Pinpoint the cell where the given text exists, returning its [x, y] midpoint coordinate. 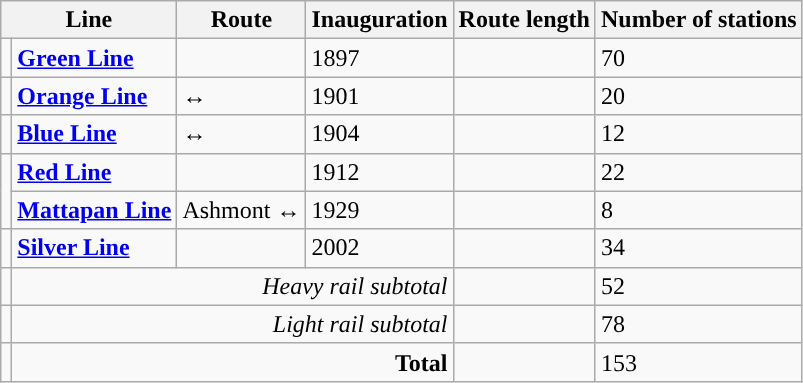
1901 [380, 96]
34 [698, 248]
Route [242, 20]
Inauguration [380, 20]
Mattapan Line [94, 210]
12 [698, 134]
1904 [380, 134]
Blue Line [94, 134]
1897 [380, 58]
Total [232, 362]
2002 [380, 248]
22 [698, 172]
Orange Line [94, 96]
Green Line [94, 58]
Heavy rail subtotal [232, 286]
Red Line [94, 172]
Silver Line [94, 248]
78 [698, 324]
8 [698, 210]
70 [698, 58]
Light rail subtotal [232, 324]
1929 [380, 210]
153 [698, 362]
Ashmont ↔ [242, 210]
52 [698, 286]
1912 [380, 172]
20 [698, 96]
Number of stations [698, 20]
Route length [524, 20]
Line [89, 20]
